Return the (X, Y) coordinate for the center point of the cell that contains the specified text.  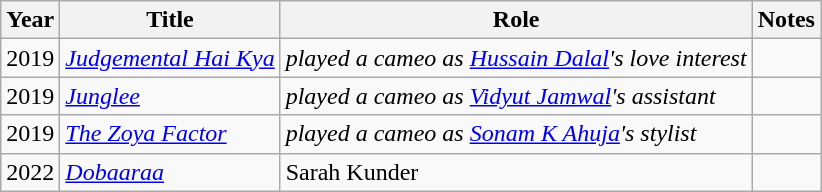
Year (30, 20)
The Zoya Factor (170, 134)
Sarah Kunder (516, 172)
played a cameo as Sonam K Ahuja's stylist (516, 134)
Dobaaraa (170, 172)
played a cameo as Hussain Dalal's love interest (516, 58)
2022 (30, 172)
Judgemental Hai Kya (170, 58)
played a cameo as Vidyut Jamwal's assistant (516, 96)
Notes (786, 20)
Role (516, 20)
Junglee (170, 96)
Title (170, 20)
